Return the [X, Y] coordinate for the center point of the cell that contains the specified text.  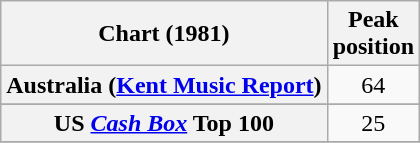
US Cash Box Top 100 [164, 123]
Australia (Kent Music Report) [164, 85]
25 [373, 123]
Peakposition [373, 34]
64 [373, 85]
Chart (1981) [164, 34]
